Capture the cell that displays the provided text and extract its (x, y) central coordinate. 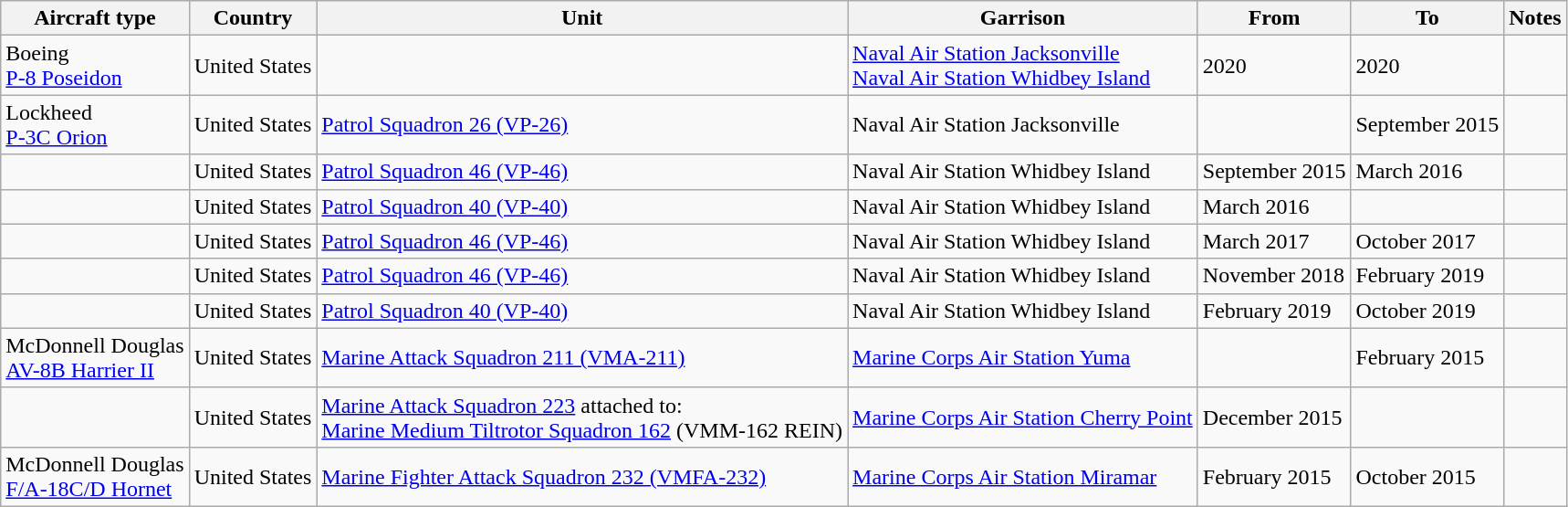
Garrison (1023, 18)
BoeingP-8 Poseidon (95, 66)
Naval Air Station JacksonvilleNaval Air Station Whidbey Island (1023, 66)
McDonnell DouglasAV-8B Harrier II (95, 358)
LockheedP-3C Orion (95, 124)
Marine Corps Air Station Cherry Point (1023, 417)
Marine Corps Air Station Miramar (1023, 477)
Marine Corps Air Station Yuma (1023, 358)
October 2017 (1427, 241)
Notes (1535, 18)
Marine Attack Squadron 223 attached to:Marine Medium Tiltrotor Squadron 162 (VMM-162 REIN) (582, 417)
Aircraft type (95, 18)
McDonnell DouglasF/A-18C/D Hornet (95, 477)
Marine Attack Squadron 211 (VMA-211) (582, 358)
Country (253, 18)
Unit (582, 18)
Patrol Squadron 26 (VP-26) (582, 124)
December 2015 (1274, 417)
October 2019 (1427, 311)
Marine Fighter Attack Squadron 232 (VMFA-232) (582, 477)
March 2017 (1274, 241)
Naval Air Station Jacksonville (1023, 124)
November 2018 (1274, 276)
To (1427, 18)
From (1274, 18)
October 2015 (1427, 477)
